Pinpoint the cell where the given text exists, returning its [X, Y] midpoint coordinate. 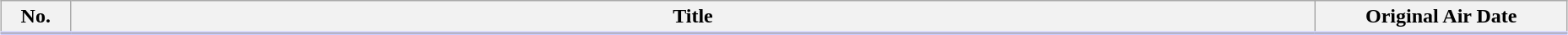
Title [693, 17]
No. [35, 17]
Original Air Date [1441, 17]
